Detect which cell encompasses the target text, then output its (X, Y) center coordinate. 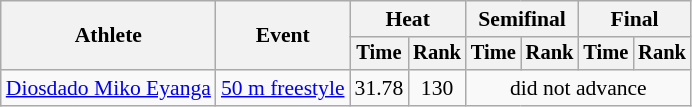
Athlete (108, 36)
Heat (408, 19)
50 m freestyle (283, 88)
Final (634, 19)
Event (283, 36)
31.78 (380, 88)
130 (437, 88)
did not advance (578, 88)
Diosdado Miko Eyanga (108, 88)
Semifinal (522, 19)
